For the text-containing cell, return its midpoint in [x, y] coordinate format. 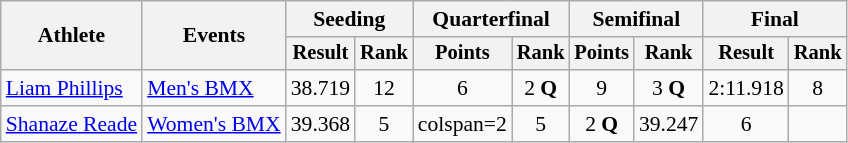
Final [774, 19]
Men's BMX [214, 88]
8 [818, 88]
3 Q [668, 88]
Semifinal [636, 19]
colspan=2 [462, 124]
Events [214, 36]
38.719 [320, 88]
Seeding [350, 19]
39.247 [668, 124]
2:11.918 [746, 88]
39.368 [320, 124]
Liam Phillips [72, 88]
Quarterfinal [492, 19]
Athlete [72, 36]
Women's BMX [214, 124]
12 [384, 88]
Shanaze Reade [72, 124]
9 [601, 88]
